Locate the cell with the specified text and output its (X, Y) center coordinate. 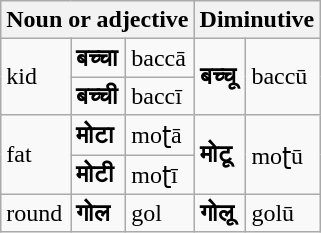
baccī (160, 96)
fat (36, 154)
मोटी (98, 174)
gol (160, 213)
round (36, 213)
Noun or adjective (98, 20)
moʈū (283, 154)
मोटू (220, 154)
moʈā (160, 135)
बच्चू (220, 77)
Diminutive (257, 20)
golū (283, 213)
गोल (98, 213)
बच्ची (98, 96)
गोलू (220, 213)
baccū (283, 77)
बच्चा (98, 58)
baccā (160, 58)
मोटा (98, 135)
kid (36, 77)
moʈī (160, 174)
